Return the [X, Y] coordinate for the center point of the cell that contains the specified text.  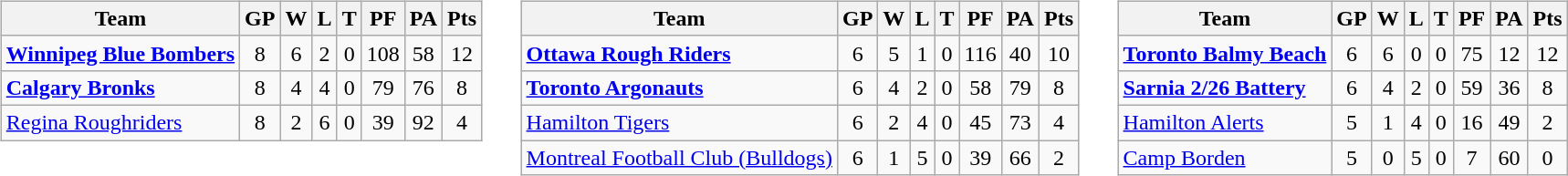
73 [1020, 122]
40 [1020, 53]
Winnipeg Blue Bombers [120, 53]
Hamilton Alerts [1225, 122]
Regina Roughriders [120, 122]
45 [980, 122]
Montreal Football Club (Bulldogs) [679, 158]
108 [383, 53]
Toronto Argonauts [679, 88]
Camp Borden [1225, 158]
75 [1471, 53]
Hamilton Tigers [679, 122]
Sarnia 2/26 Battery [1225, 88]
7 [1471, 158]
36 [1510, 88]
16 [1471, 122]
60 [1510, 158]
66 [1020, 158]
Calgary Bronks [120, 88]
10 [1059, 53]
49 [1510, 122]
Ottawa Rough Riders [679, 53]
59 [1471, 88]
Toronto Balmy Beach [1225, 53]
116 [980, 53]
76 [423, 88]
92 [423, 122]
